Extract the [X, Y] coordinate from the center of the cell holding the provided text.  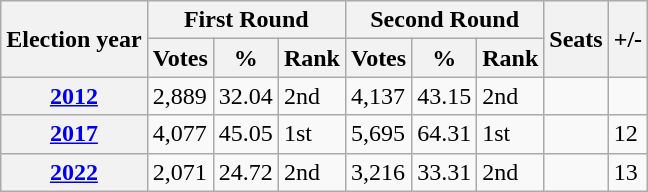
2012 [74, 96]
Seats [576, 39]
Election year [74, 39]
First Round [246, 20]
5,695 [378, 134]
33.31 [444, 172]
64.31 [444, 134]
2022 [74, 172]
2,071 [180, 172]
4,077 [180, 134]
45.05 [246, 134]
2,889 [180, 96]
24.72 [246, 172]
4,137 [378, 96]
3,216 [378, 172]
13 [628, 172]
Second Round [444, 20]
+/- [628, 39]
43.15 [444, 96]
32.04 [246, 96]
12 [628, 134]
2017 [74, 134]
